Return [x, y] of the center of cell containing provided text 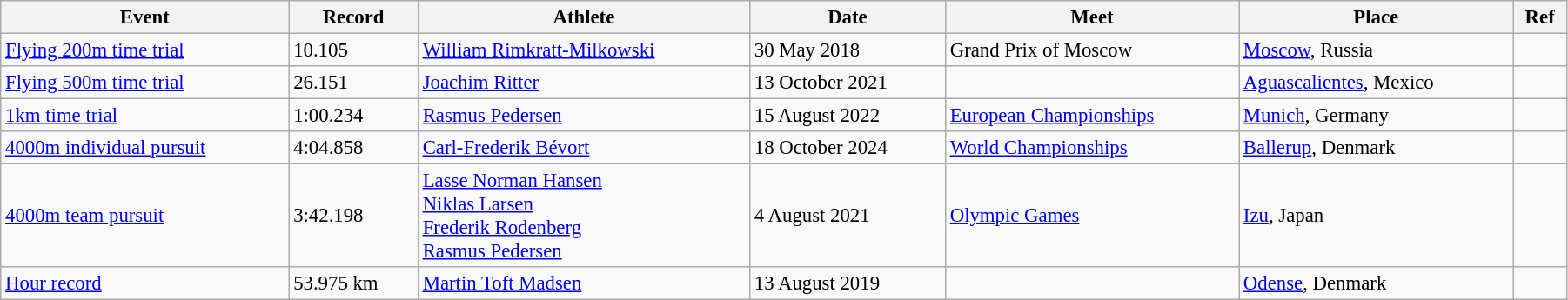
4:04.858 [353, 148]
Joachim Ritter [583, 83]
13 October 2021 [848, 83]
Flying 500m time trial [144, 83]
Carl-Frederik Bévort [583, 148]
26.151 [353, 83]
World Championships [1091, 148]
15 August 2022 [848, 116]
Moscow, Russia [1377, 50]
Meet [1091, 17]
Athlete [583, 17]
Record [353, 17]
30 May 2018 [848, 50]
1:00.234 [353, 116]
Event [144, 17]
William Rimkratt-Milkowski [583, 50]
Olympic Games [1091, 216]
Flying 200m time trial [144, 50]
Izu, Japan [1377, 216]
4 August 2021 [848, 216]
Lasse Norman HansenNiklas LarsenFrederik RodenbergRasmus Pedersen [583, 216]
4000m team pursuit [144, 216]
3:42.198 [353, 216]
Place [1377, 17]
Rasmus Pedersen [583, 116]
Ref [1540, 17]
European Championships [1091, 116]
10.105 [353, 50]
Munich, Germany [1377, 116]
Ballerup, Denmark [1377, 148]
1km time trial [144, 116]
Grand Prix of Moscow [1091, 50]
18 October 2024 [848, 148]
4000m individual pursuit [144, 148]
Date [848, 17]
Aguascalientes, Mexico [1377, 83]
